From the cell containing the given text, extract its center point as (x, y) coordinate. 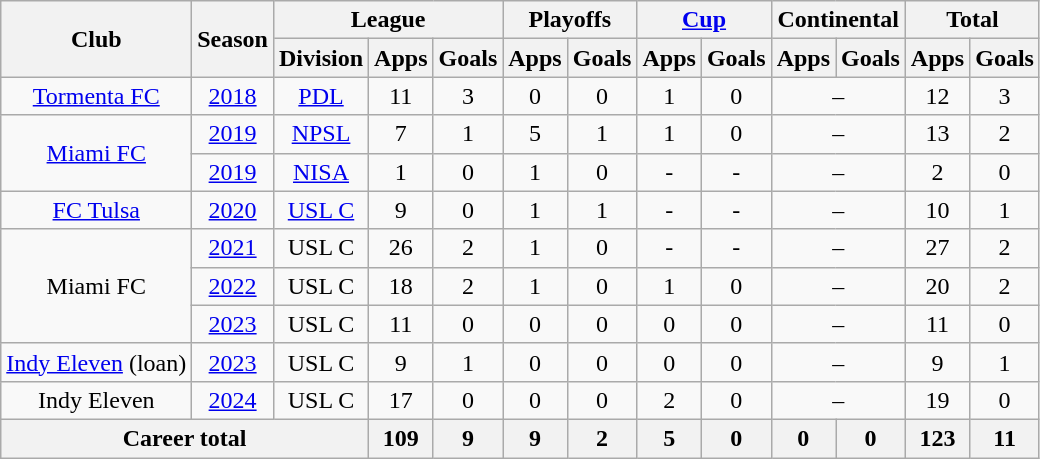
17 (401, 400)
10 (937, 210)
Cup (704, 20)
Continental (838, 20)
2021 (233, 248)
Indy Eleven (loan) (96, 362)
Playoffs (570, 20)
League (388, 20)
Total (972, 20)
PDL (320, 96)
Tormenta FC (96, 96)
Club (96, 39)
Division (320, 58)
Season (233, 39)
7 (401, 134)
FC Tulsa (96, 210)
Career total (185, 438)
NPSL (320, 134)
NISA (320, 172)
26 (401, 248)
Indy Eleven (96, 400)
19 (937, 400)
20 (937, 286)
123 (937, 438)
109 (401, 438)
2020 (233, 210)
12 (937, 96)
2018 (233, 96)
2022 (233, 286)
27 (937, 248)
2024 (233, 400)
13 (937, 134)
18 (401, 286)
